From the cell containing the given text, extract its center point as (X, Y) coordinate. 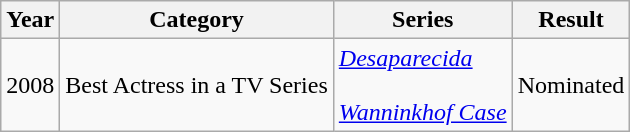
DesaparecidaWanninkhof Case (422, 85)
Category (196, 20)
Nominated (571, 85)
2008 (30, 85)
Series (422, 20)
Year (30, 20)
Result (571, 20)
Best Actress in a TV Series (196, 85)
